Determine the [X, Y] coordinate at the center of the cell enclosing the given text.  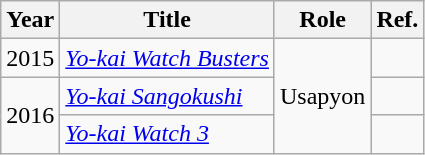
Yo-kai Watch 3 [168, 134]
Role [322, 20]
Year [30, 20]
2016 [30, 115]
Yo-kai Sangokushi [168, 96]
2015 [30, 58]
Ref. [398, 20]
Title [168, 20]
Yo-kai Watch Busters [168, 58]
Usapyon [322, 96]
